Output the [X, Y] coordinate of the center of the cell containing the given text.  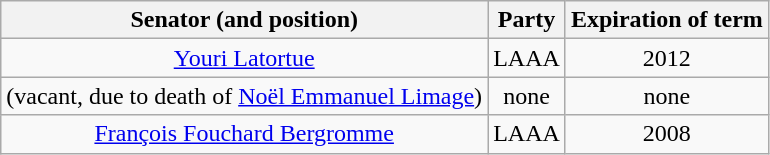
François Fouchard Bergromme [244, 134]
Youri Latortue [244, 58]
Expiration of term [666, 20]
2012 [666, 58]
(vacant, due to death of Noël Emmanuel Limage) [244, 96]
Party [527, 20]
Senator (and position) [244, 20]
2008 [666, 134]
